Provide the [X, Y] coordinate of the cell's center where the given text is located.  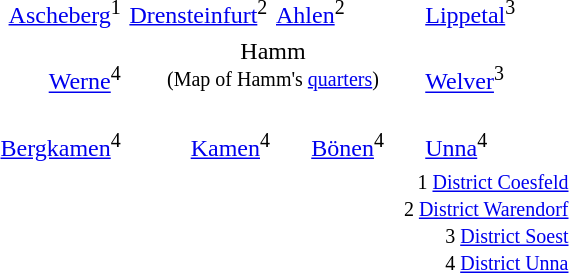
Bönen4 [347, 132]
Hamm(Map of Hamm's quarters) [273, 64]
Kamen4 [198, 132]
